Pinpoint the cell where the given text exists, returning its [X, Y] midpoint coordinate. 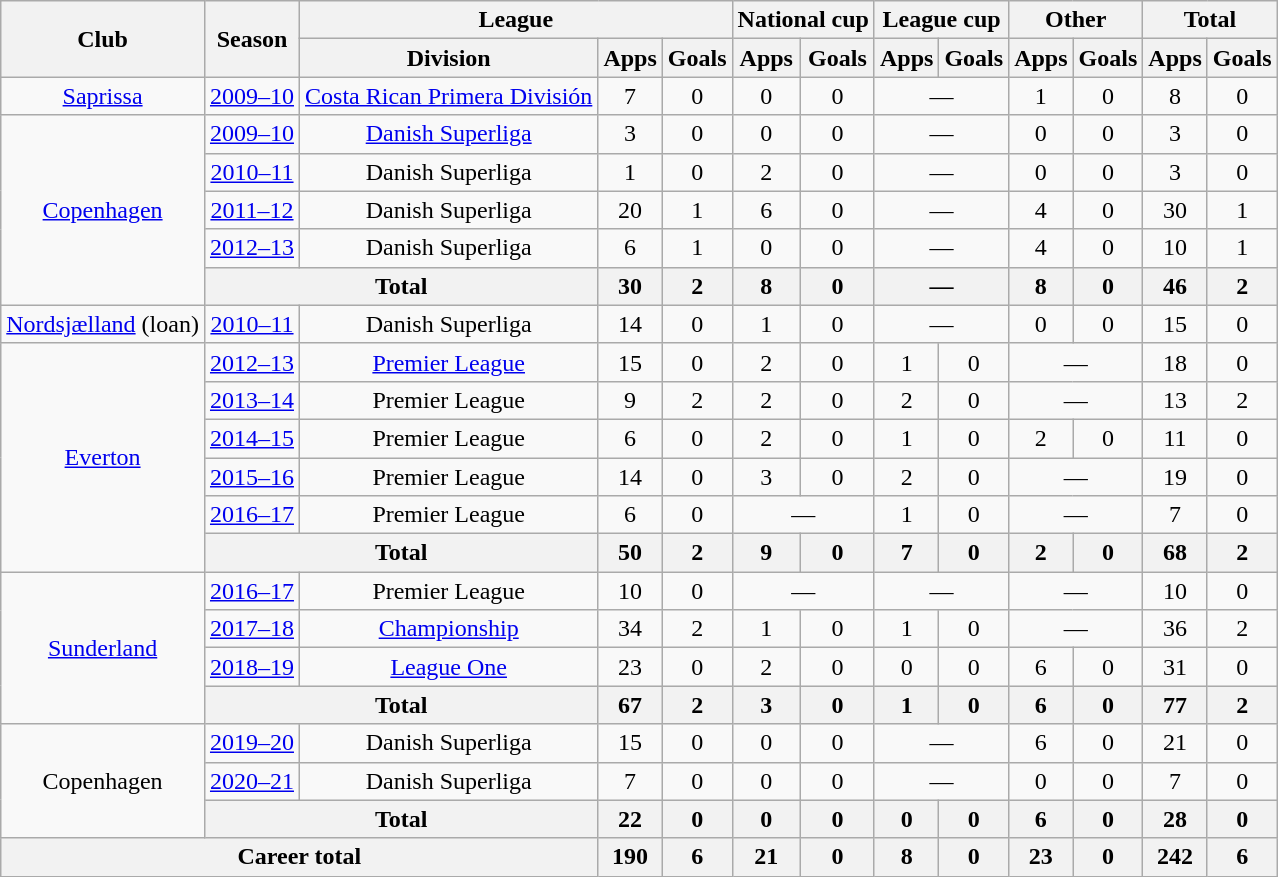
Season [252, 39]
National cup [803, 20]
Other [1076, 20]
46 [1175, 286]
18 [1175, 362]
Saprissa [103, 96]
11 [1175, 438]
League One [449, 667]
36 [1175, 629]
28 [1175, 819]
22 [630, 819]
2011–12 [252, 210]
34 [630, 629]
68 [1175, 553]
Career total [300, 857]
League [516, 20]
31 [1175, 667]
2014–15 [252, 438]
Club [103, 39]
2018–19 [252, 667]
50 [630, 553]
League cup [941, 20]
67 [630, 705]
242 [1175, 857]
2019–20 [252, 743]
77 [1175, 705]
2015–16 [252, 477]
20 [630, 210]
Costa Rican Primera División [449, 96]
Division [449, 58]
Nordsjælland (loan) [103, 324]
190 [630, 857]
2013–14 [252, 400]
Championship [449, 629]
2020–21 [252, 781]
13 [1175, 400]
Everton [103, 457]
19 [1175, 477]
2017–18 [252, 629]
Sunderland [103, 648]
